Determine the [X, Y] coordinate at the center of the cell enclosing the given text.  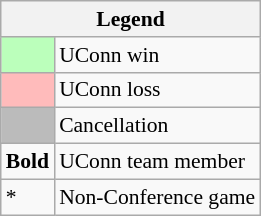
Bold [28, 162]
UConn loss [157, 90]
UConn team member [157, 162]
Cancellation [157, 126]
UConn win [157, 55]
Legend [130, 19]
* [28, 197]
Non-Conference game [157, 197]
